Return (x, y) of the center of cell containing provided text 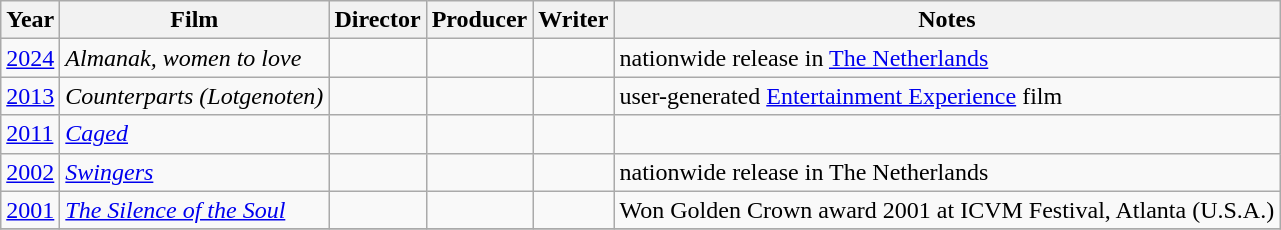
Swingers (194, 172)
2013 (30, 96)
Caged (194, 134)
Counterparts (Lotgenoten) (194, 96)
Film (194, 20)
2024 (30, 58)
2002 (30, 172)
Almanak, women to love (194, 58)
2011 (30, 134)
user-generated Entertainment Experience film (947, 96)
Director (378, 20)
2001 (30, 210)
Won Golden Crown award 2001 at ICVM Festival, Atlanta (U.S.A.) (947, 210)
Writer (574, 20)
Year (30, 20)
Producer (480, 20)
The Silence of the Soul (194, 210)
Notes (947, 20)
